Determine the (X, Y) coordinate at the center of the cell enclosing the given text.  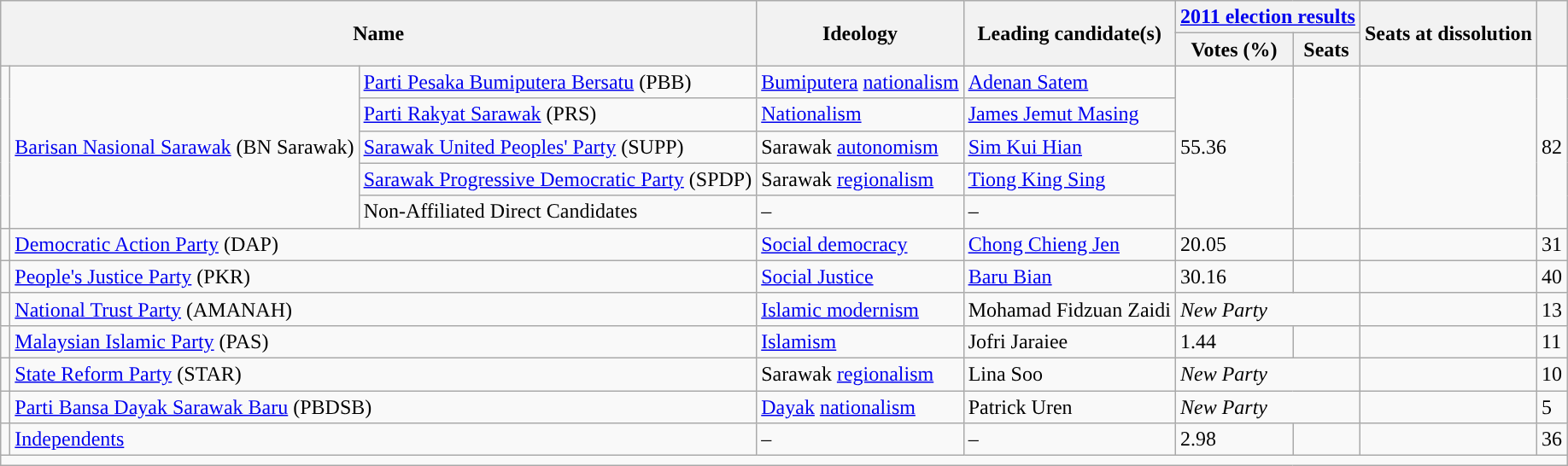
30.16 (1233, 277)
Parti Bansa Dayak Sarawak Baru (PBDSB) (383, 407)
36 (1551, 440)
Bumiputera nationalism (860, 82)
Social Justice (860, 277)
20.05 (1233, 244)
55.36 (1233, 147)
2011 election results (1267, 17)
Dayak nationalism (860, 407)
40 (1551, 277)
Votes (%) (1233, 50)
Adenan Satem (1069, 82)
Independents (383, 440)
Chong Chieng Jen (1069, 244)
Parti Pesaka Bumiputera Bersatu (PBB) (558, 82)
Patrick Uren (1069, 407)
10 (1551, 374)
82 (1551, 147)
Baru Bian (1069, 277)
Sarawak Progressive Democratic Party (SPDP) (558, 179)
13 (1551, 309)
Sim Kui Hian (1069, 147)
Leading candidate(s) (1069, 33)
Seats at dissolution (1448, 33)
Jofri Jaraiee (1069, 341)
Sarawak United Peoples' Party (SUPP) (558, 147)
Islamism (860, 341)
Tiong King Sing (1069, 179)
James Jemut Masing (1069, 114)
31 (1551, 244)
People's Justice Party (PKR) (383, 277)
Lina Soo (1069, 374)
Islamic modernism (860, 309)
Sarawak autonomism (860, 147)
Mohamad Fidzuan Zaidi (1069, 309)
National Trust Party (AMANAH) (383, 309)
Seats (1327, 50)
Parti Rakyat Sarawak (PRS) (558, 114)
1.44 (1233, 341)
Nationalism (860, 114)
2.98 (1233, 440)
Malaysian Islamic Party (PAS) (383, 341)
Barisan Nasional Sarawak (BN Sarawak) (184, 147)
Ideology (860, 33)
State Reform Party (STAR) (383, 374)
Non-Affiliated Direct Candidates (558, 212)
5 (1551, 407)
Democratic Action Party (DAP) (383, 244)
11 (1551, 341)
Name (379, 33)
Social democracy (860, 244)
